Capture the cell that displays the provided text and extract its [x, y] central coordinate. 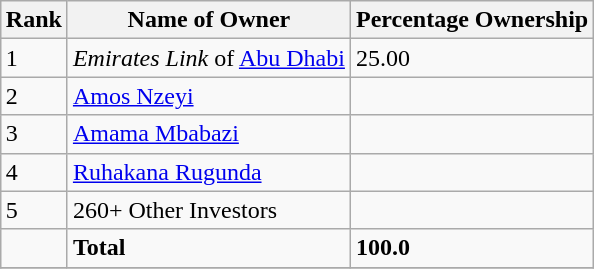
5 [34, 210]
Amos Nzeyi [208, 96]
Amama Mbabazi [208, 134]
2 [34, 96]
4 [34, 172]
Name of Owner [208, 20]
1 [34, 58]
260+ Other Investors [208, 210]
25.00 [472, 58]
Emirates Link of Abu Dhabi [208, 58]
3 [34, 134]
Rank [34, 20]
Ruhakana Rugunda [208, 172]
Total [208, 248]
Percentage Ownership [472, 20]
100.0 [472, 248]
